Provide the (x, y) coordinate of the cell's center where the given text is located.  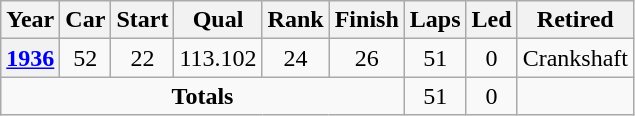
Laps (435, 20)
1936 (30, 58)
Start (142, 20)
113.102 (218, 58)
22 (142, 58)
Car (86, 20)
52 (86, 58)
Rank (296, 20)
Qual (218, 20)
Led (492, 20)
Crankshaft (575, 58)
Totals (203, 96)
Year (30, 20)
26 (366, 58)
Retired (575, 20)
24 (296, 58)
Finish (366, 20)
